Output the (x, y) coordinate of the center of the cell containing the given text.  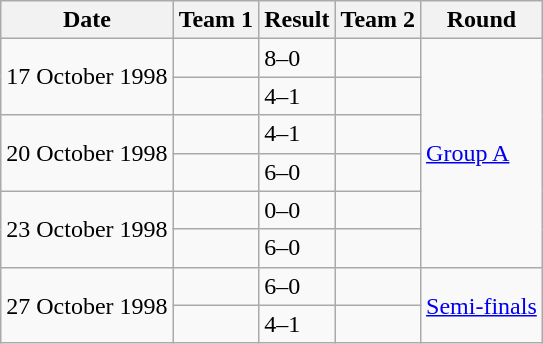
Semi-finals (482, 305)
Group A (482, 153)
Round (482, 20)
0–0 (297, 210)
27 October 1998 (87, 305)
20 October 1998 (87, 153)
23 October 1998 (87, 229)
Result (297, 20)
8–0 (297, 58)
Team 2 (378, 20)
Team 1 (216, 20)
Date (87, 20)
17 October 1998 (87, 77)
